Provide the [X, Y] coordinate of the cell's center where the given text is located.  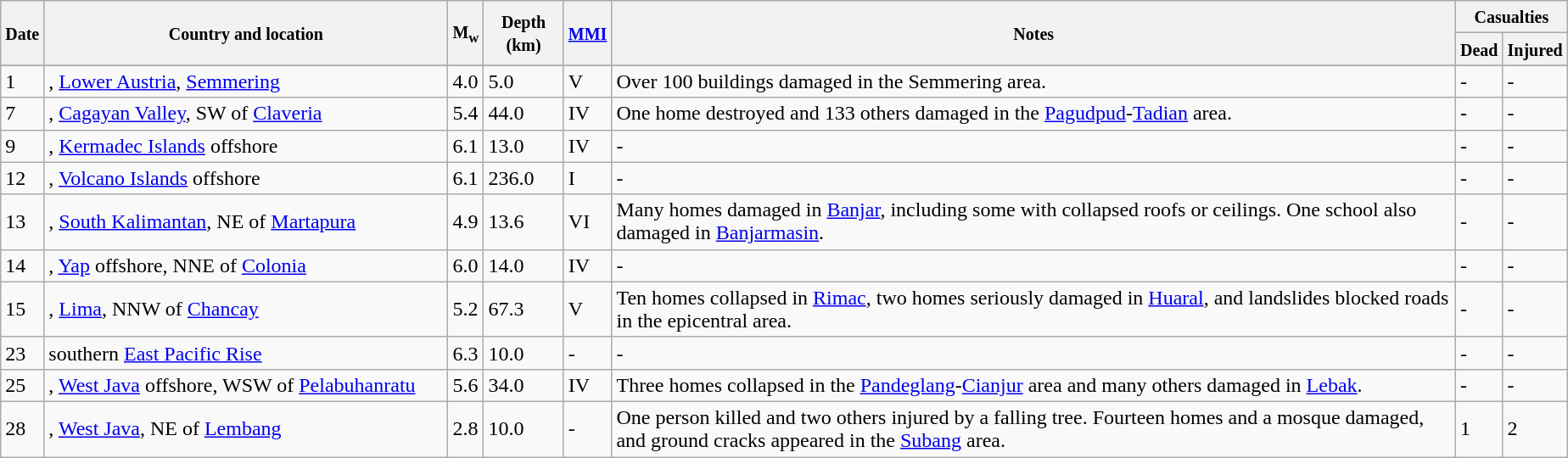
12 [22, 178]
, West Java, NE of Lembang [246, 429]
13.0 [524, 146]
Notes [1033, 33]
4.9 [466, 222]
23 [22, 353]
I [587, 178]
7 [22, 114]
236.0 [524, 178]
Mw [466, 33]
, West Java offshore, WSW of Pelabuhanratu [246, 385]
Dead [1479, 49]
One home destroyed and 133 others damaged in the Pagudpud-Tadian area. [1033, 114]
, Kermadec Islands offshore [246, 146]
9 [22, 146]
14.0 [524, 265]
25 [22, 385]
5.4 [466, 114]
Depth (km) [524, 33]
Injured [1535, 49]
Three homes collapsed in the Pandeglang-Cianjur area and many others damaged in Lebak. [1033, 385]
southern East Pacific Rise [246, 353]
, South Kalimantan, NE of Martapura [246, 222]
2 [1535, 429]
MMI [587, 33]
Casualties [1511, 17]
13.6 [524, 222]
28 [22, 429]
, Cagayan Valley, SW of Claveria [246, 114]
Country and location [246, 33]
, Yap offshore, NNE of Colonia [246, 265]
Many homes damaged in Banjar, including some with collapsed roofs or ceilings. One school also damaged in Banjarmasin. [1033, 222]
Over 100 buildings damaged in the Semmering area. [1033, 81]
VI [587, 222]
Date [22, 33]
6.3 [466, 353]
5.0 [524, 81]
34.0 [524, 385]
, Volcano Islands offshore [246, 178]
5.2 [466, 309]
44.0 [524, 114]
15 [22, 309]
14 [22, 265]
, Lower Austria, Semmering [246, 81]
, Lima, NNW of Chancay [246, 309]
2.8 [466, 429]
6.0 [466, 265]
5.6 [466, 385]
67.3 [524, 309]
4.0 [466, 81]
One person killed and two others injured by a falling tree. Fourteen homes and a mosque damaged, and ground cracks appeared in the Subang area. [1033, 429]
13 [22, 222]
Ten homes collapsed in Rimac, two homes seriously damaged in Huaral, and landslides blocked roads in the epicentral area. [1033, 309]
